For the text-containing cell, return its midpoint in [X, Y] coordinate format. 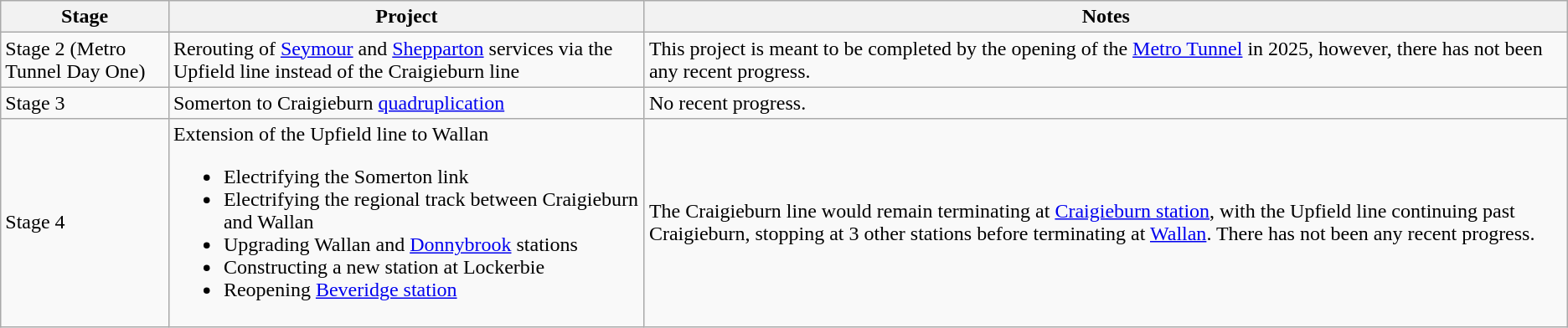
Rerouting of Seymour and Shepparton services via the Upfield line instead of the Craigieburn line [406, 60]
Stage [85, 17]
Stage 2 (Metro Tunnel Day One) [85, 60]
Stage 4 [85, 223]
This project is meant to be completed by the opening of the Metro Tunnel in 2025, however, there has not been any recent progress. [1106, 60]
No recent progress. [1106, 103]
Notes [1106, 17]
Somerton to Craigieburn quadruplication [406, 103]
Stage 3 [85, 103]
Project [406, 17]
